Return the (x, y) coordinate for the center point of the cell that contains the specified text.  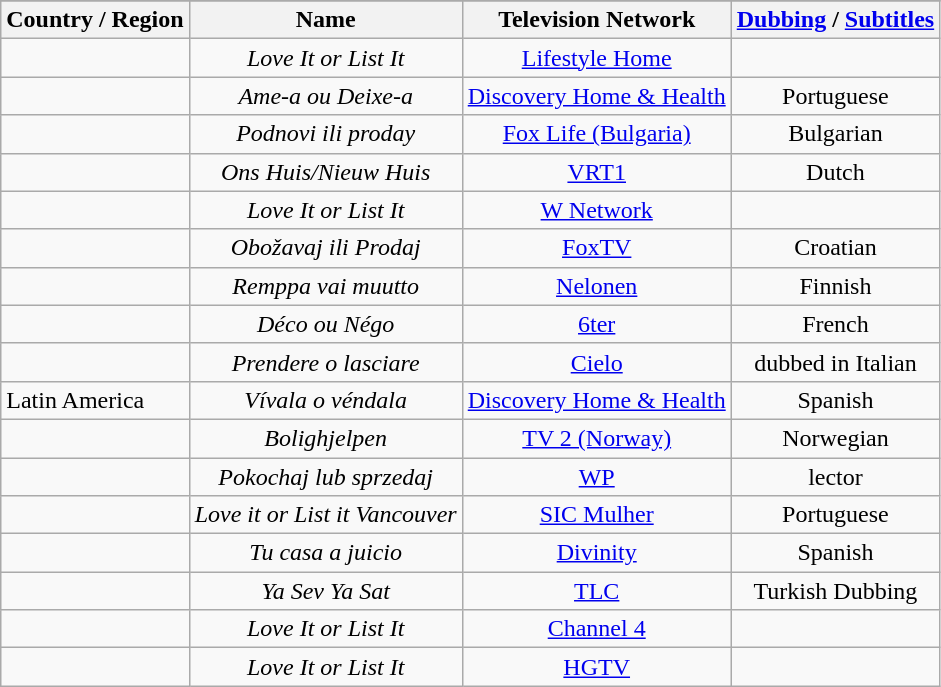
dubbed in Italian (835, 362)
Latin America (95, 400)
Name (326, 20)
Ya Sev Ya Sat (326, 591)
WP (596, 477)
Nelonen (596, 286)
Ons Huis/Nieuw Huis (326, 172)
Channel 4 (596, 629)
6ter (596, 324)
Remppa vai muutto (326, 286)
Turkish Dubbing (835, 591)
Divinity (596, 553)
Dubbing / Subtitles (835, 20)
HGTV (596, 667)
Bulgarian (835, 134)
FoxTV (596, 248)
Pokochaj lub sprzedaj (326, 477)
Ame-a ou Deixe-a (326, 96)
Cielo (596, 362)
Fox Life (Bulgaria) (596, 134)
Dutch (835, 172)
Norwegian (835, 438)
TLC (596, 591)
Obožavaj ili Prodaj (326, 248)
Tu casa a juicio (326, 553)
Podnovi ili proday (326, 134)
W Network (596, 210)
Finnish (835, 286)
Croatian (835, 248)
lector (835, 477)
SIC Mulher (596, 515)
TV 2 (Norway) (596, 438)
Déco ou Négo (326, 324)
Lifestyle Home (596, 58)
Love it or List it Vancouver (326, 515)
Prendere o lasciare (326, 362)
Bolighjelpen (326, 438)
Vívala o véndala (326, 400)
Country / Region (95, 20)
VRT1 (596, 172)
French (835, 324)
Television Network (596, 20)
